Scan for the cell matching the given text and deliver its [X, Y] coordinate at center. 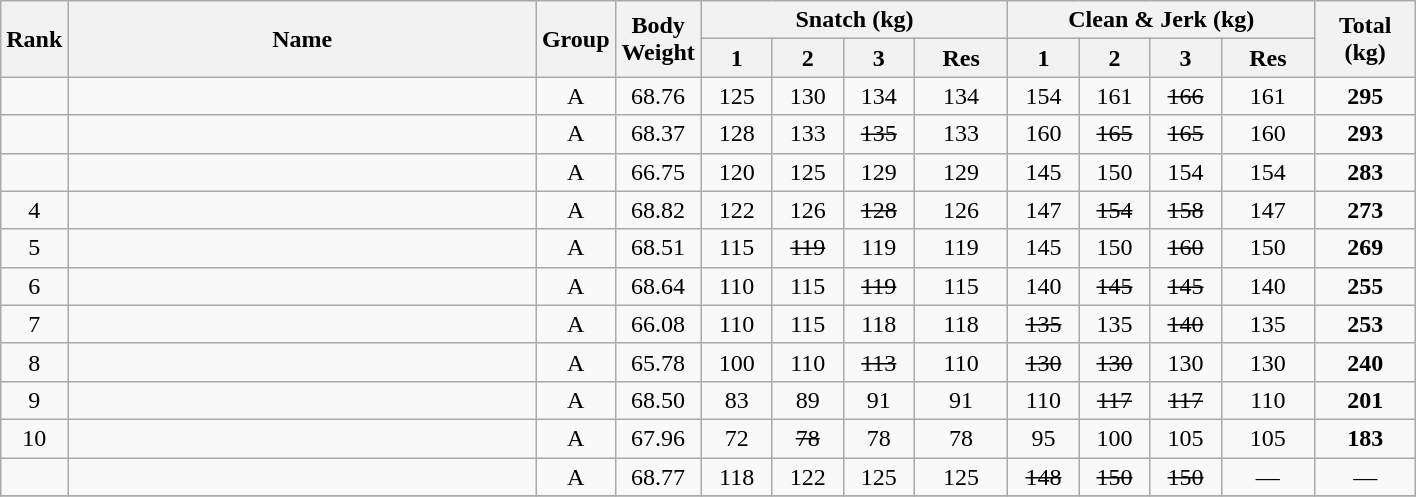
68.64 [658, 286]
Clean & Jerk (kg) [1162, 20]
67.96 [658, 438]
255 [1366, 286]
66.75 [658, 172]
68.37 [658, 134]
240 [1366, 362]
166 [1186, 96]
83 [736, 400]
201 [1366, 400]
89 [808, 400]
8 [34, 362]
Rank [34, 39]
68.77 [658, 477]
6 [34, 286]
Group [576, 39]
253 [1366, 324]
Body Weight [658, 39]
158 [1186, 210]
283 [1366, 172]
Name [302, 39]
68.76 [658, 96]
4 [34, 210]
72 [736, 438]
65.78 [658, 362]
293 [1366, 134]
7 [34, 324]
269 [1366, 248]
120 [736, 172]
273 [1366, 210]
Total (kg) [1366, 39]
95 [1044, 438]
9 [34, 400]
68.82 [658, 210]
295 [1366, 96]
66.08 [658, 324]
148 [1044, 477]
5 [34, 248]
183 [1366, 438]
68.51 [658, 248]
Snatch (kg) [854, 20]
10 [34, 438]
68.50 [658, 400]
113 [878, 362]
